Return the [x, y] coordinate for the center point of the cell that contains the specified text.  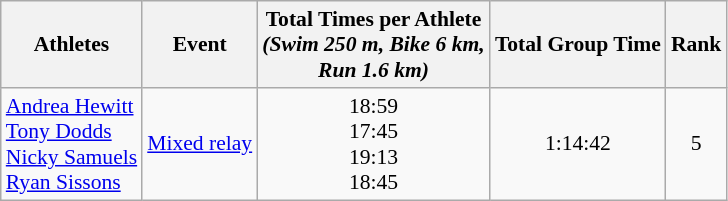
1:14:42 [578, 144]
5 [696, 144]
Rank [696, 44]
Event [200, 44]
Mixed relay [200, 144]
Total Times per Athlete (Swim 250 m, Bike 6 km, Run 1.6 km) [374, 44]
Andrea HewittTony DoddsNicky SamuelsRyan Sissons [72, 144]
Total Group Time [578, 44]
18:5917:4519:1318:45 [374, 144]
Athletes [72, 44]
